Output the [X, Y] coordinate of the center of the cell containing the given text.  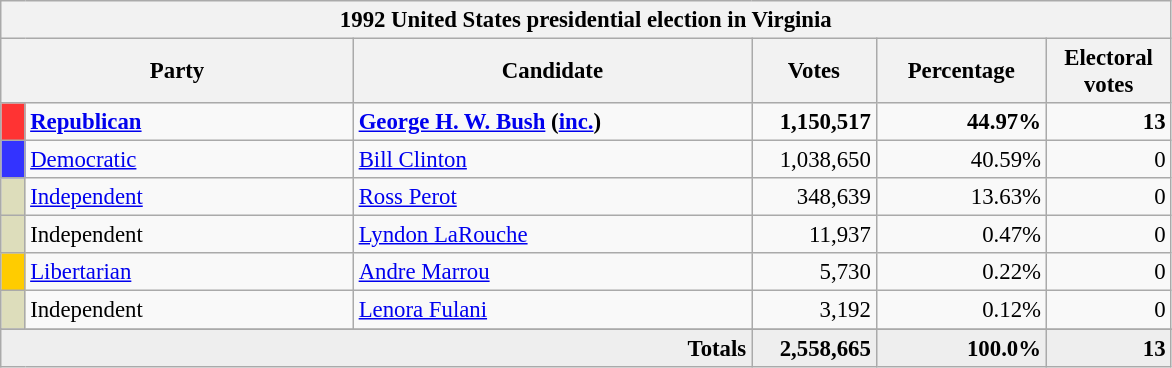
44.97% [961, 122]
40.59% [961, 160]
1992 United States presidential election in Virginia [586, 20]
0.47% [961, 235]
100.0% [961, 348]
Votes [814, 72]
0.12% [961, 310]
Ross Perot [552, 197]
Candidate [552, 72]
11,937 [814, 235]
13.63% [961, 197]
Lyndon LaRouche [552, 235]
Andre Marrou [552, 273]
Lenora Fulani [552, 310]
Republican [189, 122]
348,639 [814, 197]
5,730 [814, 273]
3,192 [814, 310]
1,150,517 [814, 122]
Electoral votes [1108, 72]
Bill Clinton [552, 160]
Libertarian [189, 273]
Democratic [189, 160]
1,038,650 [814, 160]
Percentage [961, 72]
Party [178, 72]
2,558,665 [814, 348]
George H. W. Bush (inc.) [552, 122]
Totals [376, 348]
0.22% [961, 273]
